Detect which cell encompasses the target text, then output its (X, Y) center coordinate. 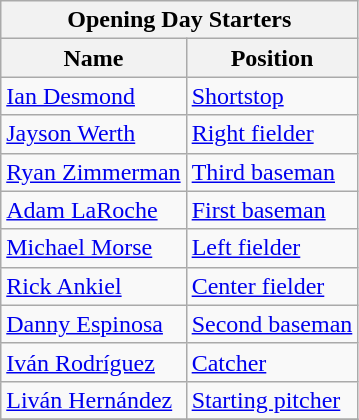
Starting pitcher (272, 400)
Name (94, 58)
Center fielder (272, 286)
Right fielder (272, 134)
Catcher (272, 362)
Third baseman (272, 172)
Opening Day Starters (180, 20)
Position (272, 58)
Adam LaRoche (94, 210)
First baseman (272, 210)
Danny Espinosa (94, 324)
Michael Morse (94, 248)
Jayson Werth (94, 134)
Ryan Zimmerman (94, 172)
Iván Rodríguez (94, 362)
Left fielder (272, 248)
Ian Desmond (94, 96)
Shortstop (272, 96)
Rick Ankiel (94, 286)
Second baseman (272, 324)
Liván Hernández (94, 400)
